Return [x, y] of the center of cell containing provided text 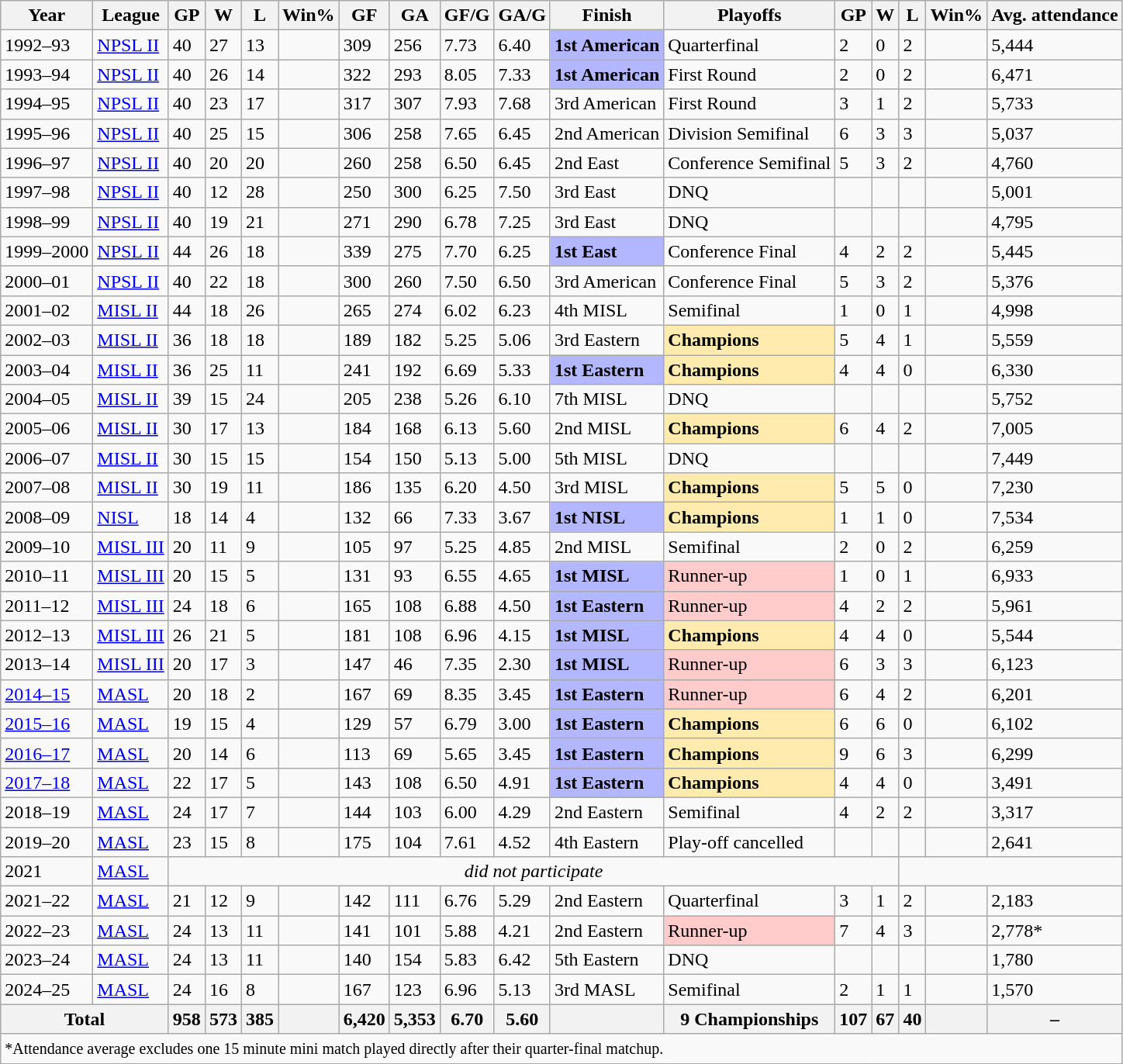
6.69 [467, 370]
28 [259, 192]
5,376 [1055, 281]
39 [186, 399]
573 [223, 1019]
6.13 [467, 429]
339 [365, 251]
168 [414, 429]
293 [414, 74]
4,760 [1055, 163]
141 [365, 931]
6,299 [1055, 753]
27 [223, 45]
238 [414, 399]
NISL [131, 517]
5,559 [1055, 340]
2008–09 [47, 517]
958 [186, 1019]
2.30 [522, 665]
2003–04 [47, 370]
1994–95 [47, 104]
6.79 [467, 724]
7,005 [1055, 429]
4.85 [522, 547]
2019–20 [47, 841]
did not participate [534, 872]
3,317 [1055, 812]
6.10 [522, 399]
274 [414, 310]
66 [414, 517]
1,570 [1055, 990]
2015–16 [47, 724]
2023–24 [47, 960]
1997–98 [47, 192]
7,534 [1055, 517]
250 [365, 192]
241 [365, 370]
9 Championships [749, 1019]
1,780 [1055, 960]
8.05 [467, 74]
6.78 [467, 222]
7.35 [467, 665]
189 [365, 340]
113 [365, 753]
6,471 [1055, 74]
5th Eastern [606, 960]
Avg. attendance [1055, 16]
1993–94 [47, 74]
2,778* [1055, 931]
2001–02 [47, 310]
5,733 [1055, 104]
101 [414, 931]
1998–99 [47, 222]
111 [414, 901]
2021–22 [47, 901]
6,420 [365, 1019]
105 [365, 547]
4,795 [1055, 222]
5,037 [1055, 133]
2012–13 [47, 635]
309 [365, 45]
184 [365, 429]
2007–08 [47, 488]
Conference Semifinal [749, 163]
2018–19 [47, 812]
4.29 [522, 812]
Year [47, 16]
6.02 [467, 310]
4.91 [522, 782]
307 [414, 104]
GA/G [522, 16]
5.06 [522, 340]
57 [414, 724]
7th MISL [606, 399]
4.65 [522, 576]
7.25 [522, 222]
6,259 [1055, 547]
6.55 [467, 576]
6,330 [1055, 370]
4th MISL [606, 310]
5.65 [467, 753]
2005–06 [47, 429]
6.70 [467, 1019]
2nd East [606, 163]
2010–11 [47, 576]
2014–15 [47, 694]
3rd MISL [606, 488]
GA [414, 16]
2000–01 [47, 281]
143 [365, 782]
*Attendance average excludes one 15 minute mini match played directly after their quarter-final matchup. [561, 1048]
3rd Eastern [606, 340]
2,183 [1055, 901]
7.73 [467, 45]
6,123 [1055, 665]
5.83 [467, 960]
2,641 [1055, 841]
2017–18 [47, 782]
1996–97 [47, 163]
Finish [606, 16]
5th MISL [606, 458]
140 [365, 960]
6.40 [522, 45]
2011–12 [47, 606]
46 [414, 665]
1995–96 [47, 133]
2013–14 [47, 665]
97 [414, 547]
8.35 [467, 694]
306 [365, 133]
7.70 [467, 251]
104 [414, 841]
3.67 [522, 517]
129 [365, 724]
322 [365, 74]
2016–17 [47, 753]
7.93 [467, 104]
186 [365, 488]
4.21 [522, 931]
7,449 [1055, 458]
67 [886, 1019]
4,998 [1055, 310]
205 [365, 399]
2024–25 [47, 990]
265 [365, 310]
271 [365, 222]
5,445 [1055, 251]
103 [414, 812]
1st East [606, 251]
150 [414, 458]
6.20 [467, 488]
135 [414, 488]
5,353 [414, 1019]
385 [259, 1019]
165 [365, 606]
3.00 [522, 724]
147 [365, 665]
Playoffs [749, 16]
107 [853, 1019]
Play-off cancelled [749, 841]
144 [365, 812]
93 [414, 576]
131 [365, 576]
4.15 [522, 635]
256 [414, 45]
275 [414, 251]
182 [414, 340]
3rd MASL [606, 990]
6,933 [1055, 576]
5,752 [1055, 399]
2004–05 [47, 399]
5,444 [1055, 45]
6.88 [467, 606]
2006–07 [47, 458]
5.33 [522, 370]
5,544 [1055, 635]
3,491 [1055, 782]
6,102 [1055, 724]
5.29 [522, 901]
1st NISL [606, 517]
16 [223, 990]
Division Semifinal [749, 133]
6.00 [467, 812]
2009–10 [47, 547]
181 [365, 635]
1999–2000 [47, 251]
5.00 [522, 458]
5,001 [1055, 192]
2002–03 [47, 340]
317 [365, 104]
– [1055, 1019]
290 [414, 222]
4.52 [522, 841]
League [131, 16]
6.76 [467, 901]
2nd American [606, 133]
6,201 [1055, 694]
GF/G [467, 16]
2021 [47, 872]
GF [365, 16]
192 [414, 370]
2022–23 [47, 931]
7.61 [467, 841]
7.68 [522, 104]
6.42 [522, 960]
123 [414, 990]
6.23 [522, 310]
5.26 [467, 399]
142 [365, 901]
5.88 [467, 931]
5,961 [1055, 606]
4th Eastern [606, 841]
1992–93 [47, 45]
132 [365, 517]
7.65 [467, 133]
175 [365, 841]
7,230 [1055, 488]
Total [85, 1019]
